Output the [x, y] coordinate of the center of the cell containing the given text.  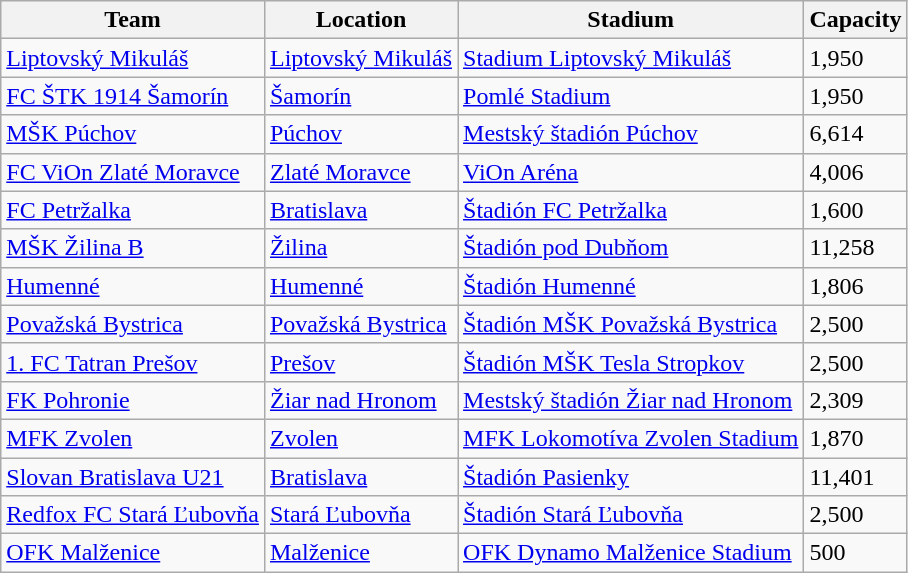
11,258 [856, 248]
Štadión FC Petržalka [631, 210]
6,614 [856, 134]
MFK Lokomotíva Zvolen Stadium [631, 438]
Stadium [631, 20]
2,309 [856, 400]
FK Pohronie [133, 400]
11,401 [856, 477]
FC ViOn Zlaté Moravce [133, 172]
Štadión Stará Ľubovňa [631, 515]
Location [360, 20]
ViOn Aréna [631, 172]
Team [133, 20]
Šamorín [360, 96]
MFK Zvolen [133, 438]
FC ŠTK 1914 Šamorín [133, 96]
OFK Dynamo Malženice Stadium [631, 553]
OFK Malženice [133, 553]
500 [856, 553]
1,600 [856, 210]
1,806 [856, 286]
Mestský štadión Žiar nad Hronom [631, 400]
Stadium Liptovský Mikuláš [631, 58]
Stará Ľubovňa [360, 515]
Zvolen [360, 438]
Štadión MŠK Tesla Stropkov [631, 362]
Žiar nad Hronom [360, 400]
Mestský štadión Púchov [631, 134]
Púchov [360, 134]
Štadión MŠK Považská Bystrica [631, 324]
1. FC Tatran Prešov [133, 362]
4,006 [856, 172]
Capacity [856, 20]
MŠK Púchov [133, 134]
FC Petržalka [133, 210]
Štadión pod Dubňom [631, 248]
Zlaté Moravce [360, 172]
Slovan Bratislava U21 [133, 477]
Štadión Pasienky [631, 477]
Štadión Humenné [631, 286]
1,870 [856, 438]
Malženice [360, 553]
MŠK Žilina B [133, 248]
Pomlé Stadium [631, 96]
Žilina [360, 248]
Redfox FC Stará Ľubovňa [133, 515]
Prešov [360, 362]
